Extract the (X, Y) coordinate from the center of the cell holding the provided text.  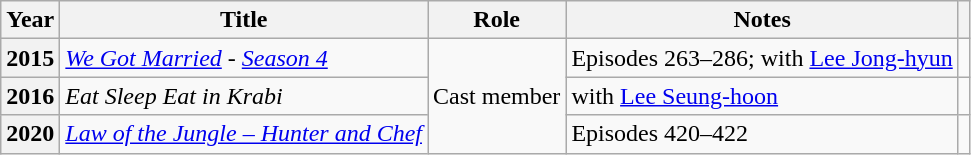
Year (30, 20)
2020 (30, 134)
2016 (30, 96)
2015 (30, 58)
Notes (762, 20)
Cast member (497, 96)
Episodes 263–286; with Lee Jong-hyun (762, 58)
with Lee Seung-hoon (762, 96)
Role (497, 20)
Law of the Jungle – Hunter and Chef (244, 134)
We Got Married - Season 4 (244, 58)
Title (244, 20)
Episodes 420–422 (762, 134)
Eat Sleep Eat in Krabi (244, 96)
